Extract the [x, y] coordinate from the center of the cell holding the provided text.  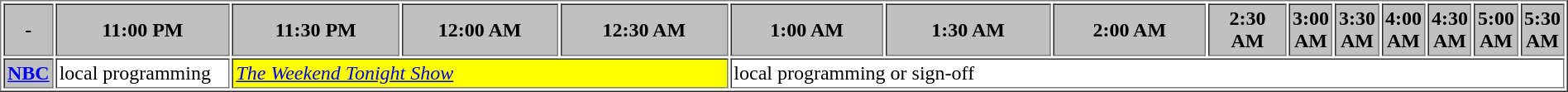
1:30 AM [968, 30]
1:00 AM [807, 30]
4:30 AM [1449, 30]
12:30 AM [644, 30]
local programming [142, 73]
5:30 AM [1542, 30]
12:00 AM [480, 30]
11:30 PM [316, 30]
local programming or sign-off [1148, 73]
3:00 AM [1310, 30]
2:00 AM [1130, 30]
NBC [28, 73]
- [28, 30]
2:30 AM [1248, 30]
4:00 AM [1403, 30]
11:00 PM [142, 30]
5:00 AM [1495, 30]
3:30 AM [1356, 30]
The Weekend Tonight Show [480, 73]
